Detect which cell encompasses the target text, then output its [x, y] center coordinate. 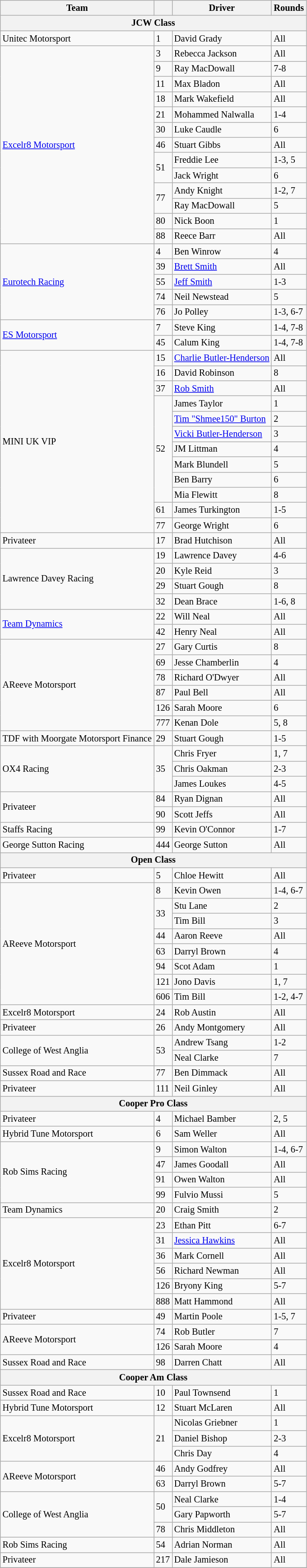
90 [163, 814]
18 [163, 99]
Bryony King [222, 1286]
George Wright [222, 525]
Craig Smith [222, 1210]
Max Bladon [222, 84]
James Loukes [222, 784]
Daniel Bishop [222, 1438]
Kevin Owen [222, 890]
22 [163, 617]
Staffs Racing [77, 830]
Open Class [153, 860]
James Taylor [222, 403]
Tim "Shmee150" Burton [222, 419]
ES Motorsport [77, 335]
Mohammed Nalwalla [222, 114]
69 [163, 662]
Will Neal [222, 617]
33 [163, 913]
Michael Bamber [222, 1119]
Lawrence Davey [222, 556]
19 [163, 556]
Paul Bell [222, 693]
Jessica Hawkins [222, 1240]
Andy Godfrey [222, 1469]
111 [163, 1088]
Rounds [289, 8]
61 [163, 510]
1-7 [289, 830]
James Turkington [222, 510]
Kyle Reid [222, 571]
Kenan Dole [222, 723]
1-3 [289, 282]
37 [163, 388]
Jo Polley [222, 312]
217 [163, 1560]
Charlie Butler-Henderson [222, 358]
Chloe Hewitt [222, 875]
JCW Class [153, 23]
Ethan Pitt [222, 1225]
Scot Adam [222, 967]
94 [163, 967]
24 [163, 1012]
Brett Smith [222, 266]
Cooper Pro Class [153, 1104]
Scott Jeffs [222, 814]
1-6, 8 [289, 601]
6-7 [289, 1225]
OX4 Racing [77, 769]
Jesse Chamberlin [222, 662]
Darren Chatt [222, 1362]
Aaron Reeve [222, 936]
Matt Hammond [222, 1301]
Andy Knight [222, 190]
Andrew Tsang [222, 1043]
TDF with Moorgate Motorsport Finance [77, 738]
Chris Day [222, 1454]
777 [163, 723]
Mark Cornell [222, 1256]
Gary Papworth [222, 1514]
Vicki Butler-Henderson [222, 434]
George Sutton [222, 845]
32 [163, 601]
55 [163, 282]
444 [163, 845]
36 [163, 1256]
26 [163, 1027]
Adrian Norman [222, 1545]
7-8 [289, 69]
Nicolas Griebner [222, 1423]
Paul Townsend [222, 1393]
49 [163, 1317]
12 [163, 1408]
88 [163, 236]
1-3, 6-7 [289, 312]
Sam Weller [222, 1134]
1-5, 7 [289, 1317]
Team [77, 8]
Steve King [222, 327]
54 [163, 1545]
2, 5 [289, 1119]
Rob Austin [222, 1012]
Ben Dimmack [222, 1073]
Mark Wakefield [222, 99]
Kevin O'Connor [222, 830]
98 [163, 1362]
Driver [222, 8]
Ben Barry [222, 480]
Nick Boon [222, 221]
Unitec Motorsport [77, 38]
Simon Walton [222, 1149]
5, 8 [289, 723]
Freddie Lee [222, 160]
35 [163, 769]
Jack Wright [222, 175]
52 [163, 449]
Owen Walton [222, 1180]
James Goodall [222, 1164]
Luke Caudle [222, 130]
Martin Poole [222, 1317]
Dale Jamieson [222, 1560]
Stu Lane [222, 906]
Chris Oakman [222, 769]
1-2, 4-7 [289, 997]
Cooper Am Class [153, 1377]
Andy Montgomery [222, 1027]
15 [163, 358]
Brad Hutchison [222, 540]
Chris Middleton [222, 1530]
50 [163, 1507]
17 [163, 540]
44 [163, 936]
Reece Barr [222, 236]
JM Littman [222, 449]
121 [163, 982]
30 [163, 130]
David Robinson [222, 373]
Chris Fryer [222, 754]
Eurotech Racing [77, 282]
51 [163, 167]
Calum King [222, 343]
Lawrence Davey Racing [77, 579]
45 [163, 343]
Neil Newstead [222, 297]
Jeff Smith [222, 282]
888 [163, 1301]
23 [163, 1225]
42 [163, 632]
David Grady [222, 38]
47 [163, 1164]
George Sutton Racing [77, 845]
Fulvio Mussi [222, 1195]
39 [163, 266]
Ben Winrow [222, 251]
31 [163, 1240]
Richard Newman [222, 1271]
Ryan Dignan [222, 799]
76 [163, 312]
16 [163, 373]
53 [163, 1050]
Neil Ginley [222, 1088]
80 [163, 221]
11 [163, 84]
4-6 [289, 556]
606 [163, 997]
Mia Flewitt [222, 495]
Gary Curtis [222, 647]
Stuart McLaren [222, 1408]
Rob Smith [222, 388]
87 [163, 693]
Mark Blundell [222, 464]
91 [163, 1180]
1-2, 7 [289, 190]
Dean Brace [222, 601]
Jono Davis [222, 982]
Stuart Gibbs [222, 145]
1-3, 5 [289, 160]
84 [163, 799]
Richard O'Dwyer [222, 677]
10 [163, 1393]
Henry Neal [222, 632]
56 [163, 1271]
Rebecca Jackson [222, 53]
27 [163, 647]
Rob Butler [222, 1332]
MINI UK VIP [77, 441]
4-5 [289, 784]
1-2 [289, 1043]
